Return the [x, y] coordinate for the center point of the cell that contains the specified text.  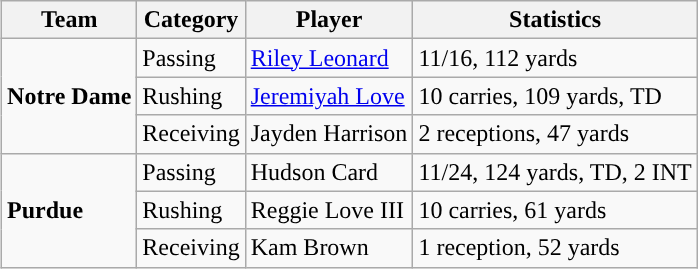
Category [191, 20]
11/16, 112 yards [555, 58]
Hudson Card [329, 172]
Jeremiyah Love [329, 96]
Jayden Harrison [329, 134]
Purdue [70, 210]
Kam Brown [329, 248]
Statistics [555, 20]
11/24, 124 yards, TD, 2 INT [555, 172]
2 receptions, 47 yards [555, 134]
Notre Dame [70, 96]
Player [329, 20]
Reggie Love III [329, 210]
1 reception, 52 yards [555, 248]
Riley Leonard [329, 58]
Team [70, 20]
10 carries, 61 yards [555, 210]
10 carries, 109 yards, TD [555, 96]
